Pinpoint the cell where the given text exists, returning its [X, Y] midpoint coordinate. 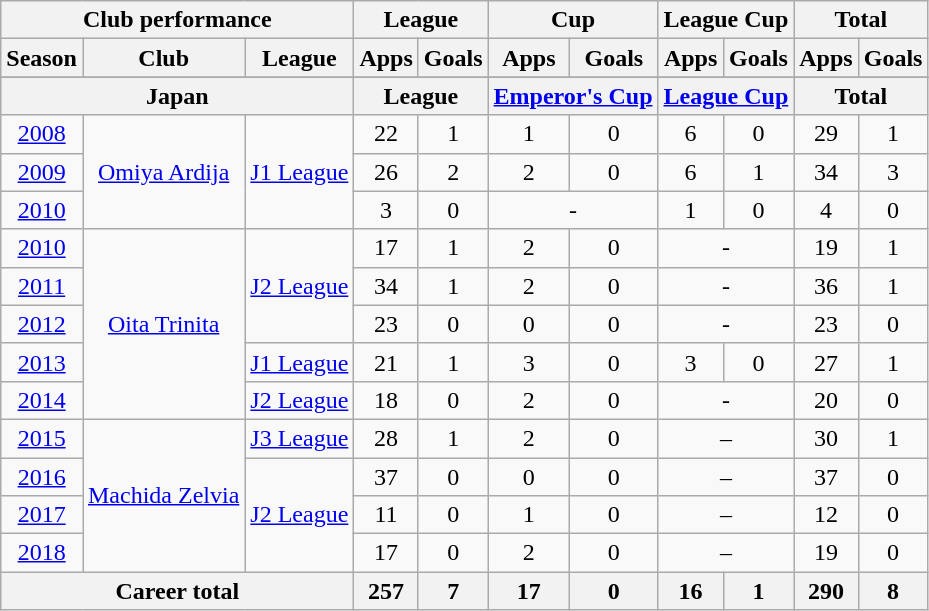
4 [826, 210]
2008 [42, 134]
J3 League [300, 438]
Club [163, 58]
Season [42, 58]
29 [826, 134]
27 [826, 362]
Japan [178, 96]
Omiya Ardija [163, 172]
2011 [42, 286]
2009 [42, 172]
11 [386, 515]
2016 [42, 477]
22 [386, 134]
2017 [42, 515]
36 [826, 286]
2012 [42, 324]
257 [386, 591]
21 [386, 362]
2018 [42, 553]
30 [826, 438]
16 [690, 591]
18 [386, 400]
12 [826, 515]
28 [386, 438]
Club performance [178, 20]
Machida Zelvia [163, 495]
Emperor's Cup [573, 96]
2013 [42, 362]
8 [893, 591]
7 [453, 591]
2014 [42, 400]
Oita Trinita [163, 324]
20 [826, 400]
Cup [573, 20]
Career total [178, 591]
2015 [42, 438]
290 [826, 591]
26 [386, 172]
